Detect which cell encompasses the target text, then output its [X, Y] center coordinate. 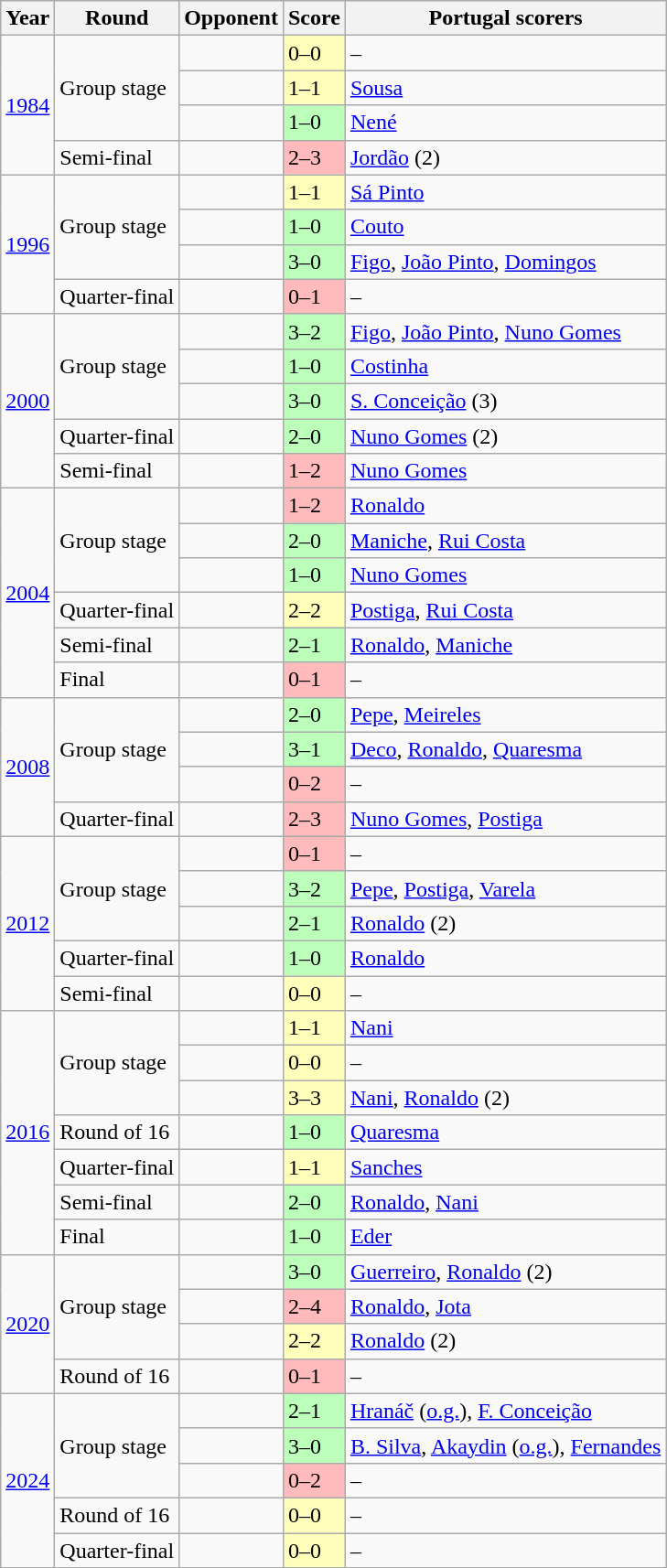
1984 [27, 105]
1996 [27, 244]
B. Silva, Akaydin (o.g.), Fernandes [505, 1445]
Costinha [505, 366]
Sousa [505, 88]
Eder [505, 1237]
Portugal scorers [505, 18]
Nani [505, 1028]
Couto [505, 227]
Ronaldo, Jota [505, 1306]
3–3 [314, 1098]
2000 [27, 401]
Guerreiro, Ronaldo (2) [505, 1272]
Ronaldo, Maniche [505, 645]
Hranáč (o.g.), F. Conceição [505, 1411]
2004 [27, 593]
S. Conceição (3) [505, 401]
2020 [27, 1324]
2008 [27, 767]
Jordão (2) [505, 157]
Quaresma [505, 1133]
Figo, João Pinto, Domingos [505, 262]
Round [117, 18]
Maniche, Rui Costa [505, 541]
3–1 [314, 749]
Pepe, Meireles [505, 714]
Opponent [231, 18]
Postiga, Rui Costa [505, 610]
2012 [27, 923]
Nuno Gomes (2) [505, 436]
2–4 [314, 1306]
2024 [27, 1480]
Sá Pinto [505, 192]
Deco, Ronaldo, Quaresma [505, 749]
Ronaldo, Nani [505, 1202]
Nené [505, 123]
Nuno Gomes, Postiga [505, 819]
Sanches [505, 1167]
2016 [27, 1133]
Year [27, 18]
Pepe, Postiga, Varela [505, 888]
Nani, Ronaldo (2) [505, 1098]
Score [314, 18]
Figo, João Pinto, Nuno Gomes [505, 331]
